Locate the cell with the specified text and output its [X, Y] center coordinate. 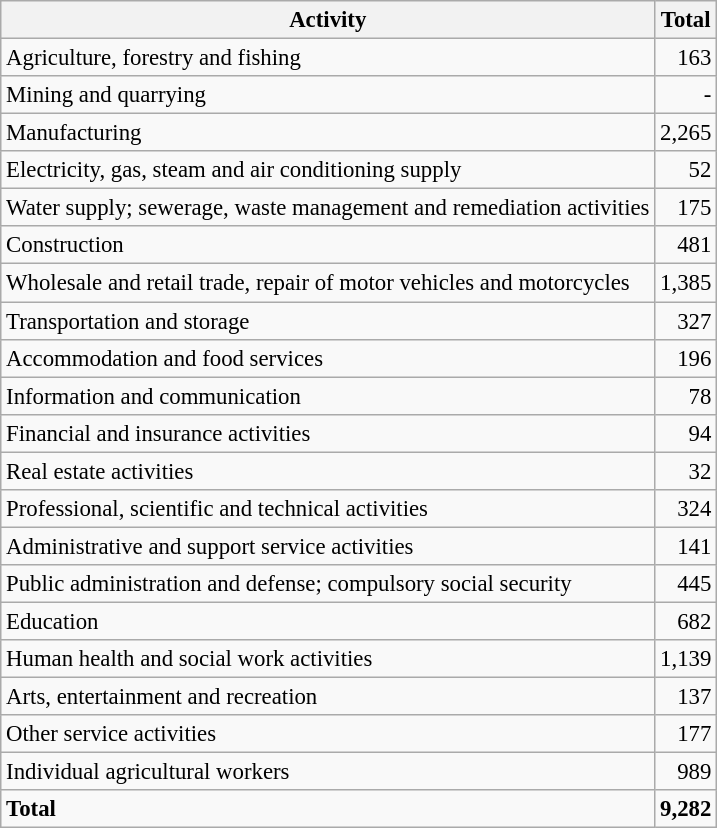
137 [686, 697]
Arts, entertainment and recreation [328, 697]
481 [686, 245]
Electricity, gas, steam and air conditioning supply [328, 170]
989 [686, 772]
Activity [328, 20]
9,282 [686, 809]
Accommodation and food services [328, 358]
Real estate activities [328, 471]
682 [686, 621]
- [686, 95]
32 [686, 471]
Other service activities [328, 734]
Administrative and support service activities [328, 546]
Water supply; sewerage, waste management and remediation activities [328, 208]
Information and communication [328, 396]
2,265 [686, 133]
78 [686, 396]
163 [686, 58]
Professional, scientific and technical activities [328, 509]
Agriculture, forestry and fishing [328, 58]
445 [686, 584]
Transportation and storage [328, 321]
94 [686, 433]
1,139 [686, 659]
1,385 [686, 283]
Education [328, 621]
Public administration and defense; compulsory social security [328, 584]
Manufacturing [328, 133]
Construction [328, 245]
177 [686, 734]
327 [686, 321]
324 [686, 509]
175 [686, 208]
141 [686, 546]
Human health and social work activities [328, 659]
52 [686, 170]
196 [686, 358]
Individual agricultural workers [328, 772]
Mining and quarrying [328, 95]
Wholesale and retail trade, repair of motor vehicles and motorcycles [328, 283]
Financial and insurance activities [328, 433]
